Extract the (X, Y) coordinate from the center of the cell holding the provided text.  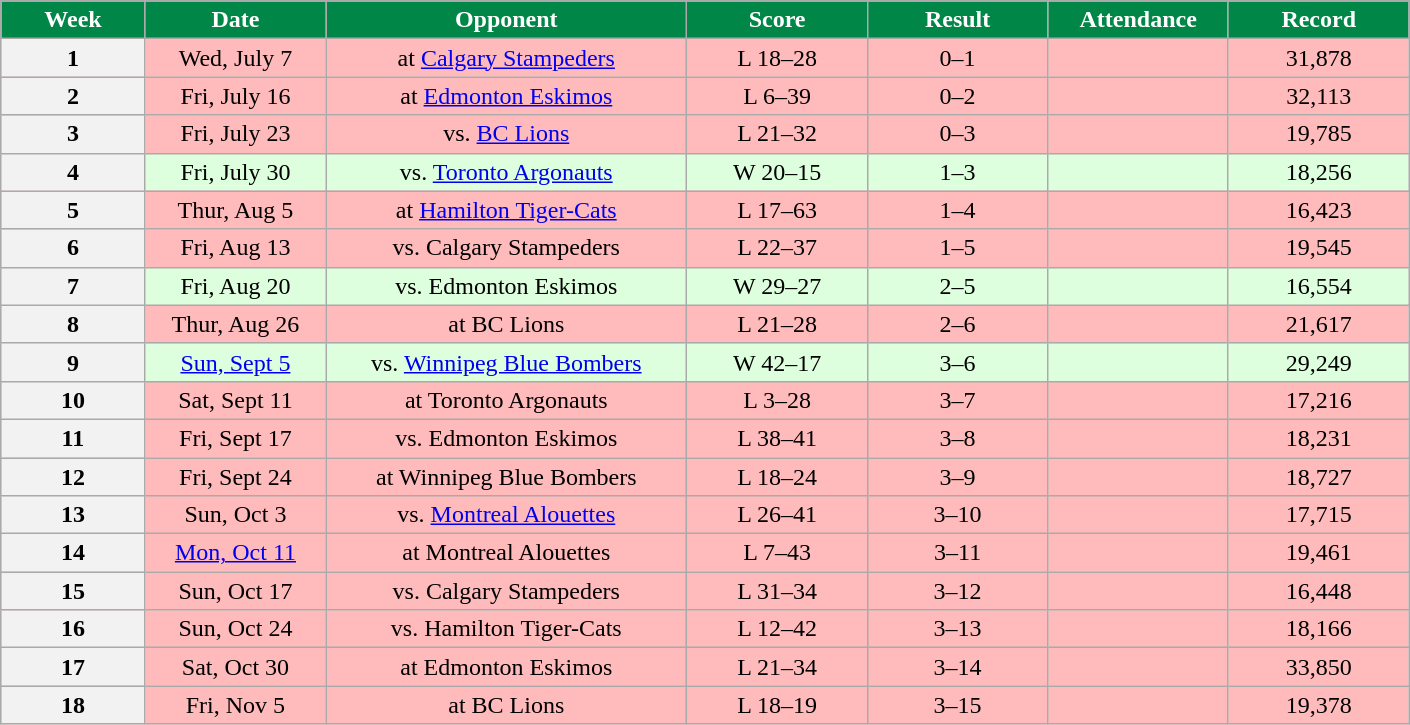
16 (73, 629)
2 (73, 96)
at Calgary Stampeders (506, 58)
L 26–41 (778, 515)
3–10 (958, 515)
Fri, July 30 (236, 172)
L 21–28 (778, 324)
18,231 (1318, 438)
Thur, Aug 5 (236, 210)
4 (73, 172)
11 (73, 438)
W 29–27 (778, 286)
16,448 (1318, 591)
Fri, July 16 (236, 96)
Thur, Aug 26 (236, 324)
L 18–24 (778, 477)
Wed, July 7 (236, 58)
18,727 (1318, 477)
Fri, Sept 24 (236, 477)
Fri, Nov 5 (236, 705)
L 12–42 (778, 629)
7 (73, 286)
9 (73, 362)
L 21–32 (778, 134)
L 18–19 (778, 705)
3–15 (958, 705)
L 22–37 (778, 248)
L 38–41 (778, 438)
2–5 (958, 286)
Fri, Aug 20 (236, 286)
at Winnipeg Blue Bombers (506, 477)
W 20–15 (778, 172)
21,617 (1318, 324)
Week (73, 20)
Attendance (1138, 20)
10 (73, 400)
19,461 (1318, 553)
Sun, Sept 5 (236, 362)
12 (73, 477)
29,249 (1318, 362)
5 (73, 210)
Opponent (506, 20)
3–13 (958, 629)
L 6–39 (778, 96)
17,715 (1318, 515)
vs. Montreal Alouettes (506, 515)
Sun, Oct 17 (236, 591)
vs. Toronto Argonauts (506, 172)
3–12 (958, 591)
3–6 (958, 362)
18,256 (1318, 172)
15 (73, 591)
3–14 (958, 667)
1 (73, 58)
6 (73, 248)
3–7 (958, 400)
L 17–63 (778, 210)
0–3 (958, 134)
13 (73, 515)
vs. Winnipeg Blue Bombers (506, 362)
19,545 (1318, 248)
L 31–34 (778, 591)
19,785 (1318, 134)
14 (73, 553)
2–6 (958, 324)
19,378 (1318, 705)
Fri, July 23 (236, 134)
Result (958, 20)
33,850 (1318, 667)
3–11 (958, 553)
L 21–34 (778, 667)
Fri, Sept 17 (236, 438)
1–5 (958, 248)
Score (778, 20)
16,423 (1318, 210)
3 (73, 134)
Record (1318, 20)
L 3–28 (778, 400)
18 (73, 705)
L 18–28 (778, 58)
0–1 (958, 58)
Fri, Aug 13 (236, 248)
L 7–43 (778, 553)
3–9 (958, 477)
17 (73, 667)
17,216 (1318, 400)
32,113 (1318, 96)
Sun, Oct 3 (236, 515)
Date (236, 20)
Sat, Oct 30 (236, 667)
16,554 (1318, 286)
8 (73, 324)
Mon, Oct 11 (236, 553)
18,166 (1318, 629)
0–2 (958, 96)
Sat, Sept 11 (236, 400)
Sun, Oct 24 (236, 629)
1–3 (958, 172)
3–8 (958, 438)
1–4 (958, 210)
at Hamilton Tiger-Cats (506, 210)
W 42–17 (778, 362)
31,878 (1318, 58)
at Montreal Alouettes (506, 553)
vs. Hamilton Tiger-Cats (506, 629)
vs. BC Lions (506, 134)
at Toronto Argonauts (506, 400)
